Search for the cell housing the specified text and yield its [X, Y] center coordinate. 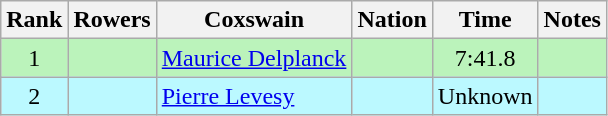
Rowers [112, 20]
2 [34, 96]
Notes [572, 20]
1 [34, 58]
Rank [34, 20]
Unknown [485, 96]
Pierre Levesy [254, 96]
Maurice Delplanck [254, 58]
7:41.8 [485, 58]
Time [485, 20]
Nation [392, 20]
Coxswain [254, 20]
